Detect which cell encompasses the target text, then output its (x, y) center coordinate. 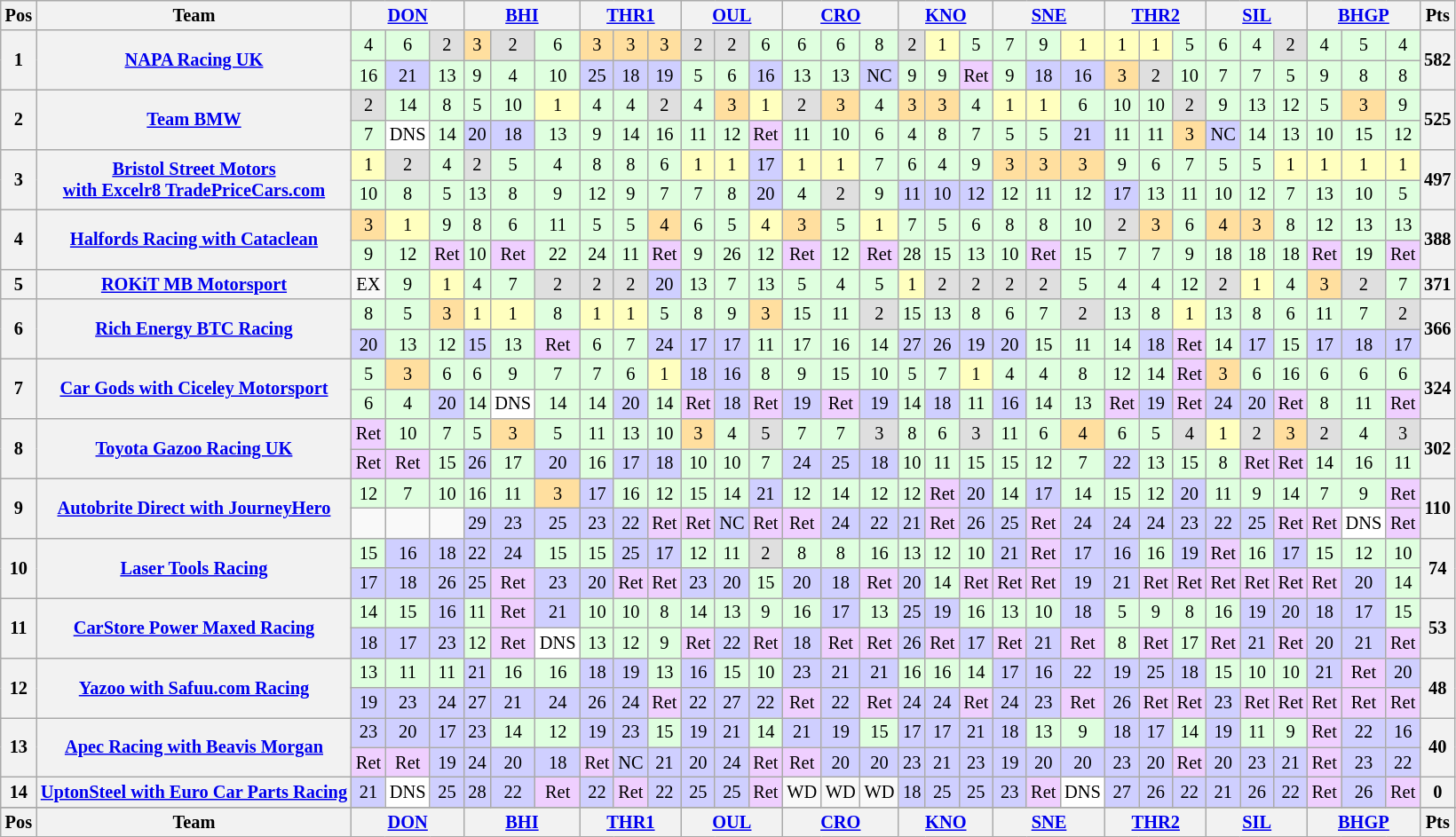
Laser Tools Racing (194, 568)
29 (477, 523)
EX (368, 284)
UptonSteel with Euro Car Parts Racing (194, 792)
CarStore Power Maxed Racing (194, 627)
NAPA Racing UK (194, 60)
Rich Energy BTC Racing (194, 328)
Bristol Street Motorswith Excelr8 TradePriceCars.com (194, 179)
Toyota Gazoo Racing UK (194, 449)
Halfords Racing with Cataclean (194, 240)
ROKiT MB Motorsport (194, 284)
371 (1437, 284)
Car Gods with Ciceley Motorsport (194, 389)
324 (1437, 389)
497 (1437, 179)
110 (1437, 508)
Apec Racing with Beavis Morgan (194, 747)
302 (1437, 449)
48 (1437, 687)
0 (1437, 792)
582 (1437, 60)
Team BMW (194, 119)
40 (1437, 747)
525 (1437, 119)
388 (1437, 240)
Yazoo with Safuu.com Racing (194, 687)
74 (1437, 568)
53 (1437, 627)
366 (1437, 328)
Autobrite Direct with JourneyHero (194, 508)
